Pinpoint the cell where the given text exists, returning its [X, Y] midpoint coordinate. 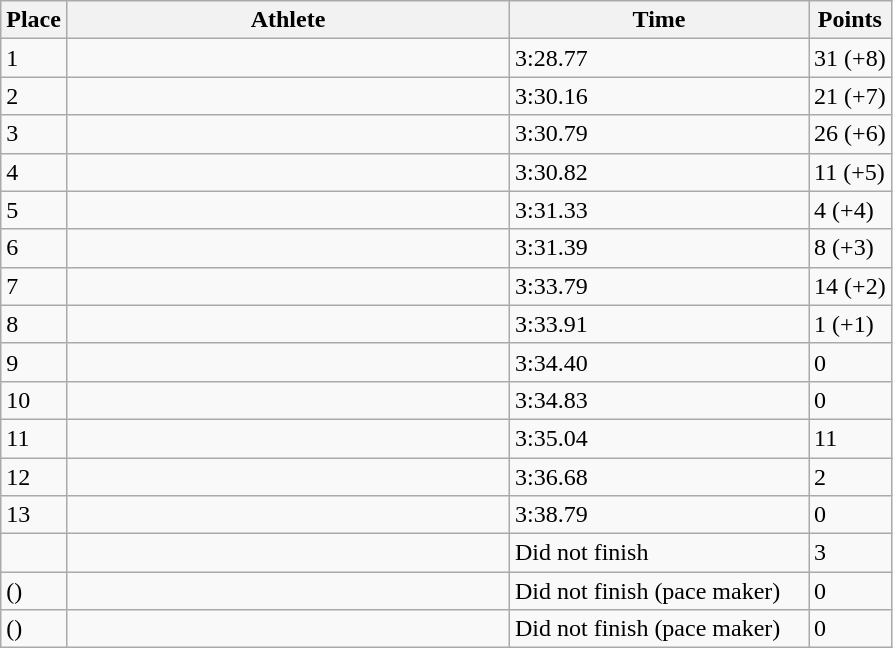
3:28.77 [660, 58]
3:33.91 [660, 324]
8 (+3) [850, 248]
1 (+1) [850, 324]
3:34.83 [660, 400]
Time [660, 20]
10 [34, 400]
7 [34, 286]
31 (+8) [850, 58]
21 (+7) [850, 96]
3:36.68 [660, 477]
4 [34, 172]
3:30.16 [660, 96]
3:34.40 [660, 362]
3:33.79 [660, 286]
9 [34, 362]
Points [850, 20]
8 [34, 324]
6 [34, 248]
5 [34, 210]
13 [34, 515]
Did not finish [660, 553]
3:31.33 [660, 210]
3:30.82 [660, 172]
1 [34, 58]
3:35.04 [660, 438]
Place [34, 20]
4 (+4) [850, 210]
26 (+6) [850, 134]
Athlete [288, 20]
3:38.79 [660, 515]
12 [34, 477]
11 (+5) [850, 172]
3:31.39 [660, 248]
3:30.79 [660, 134]
14 (+2) [850, 286]
